Locate the cell with the specified text and output its (x, y) center coordinate. 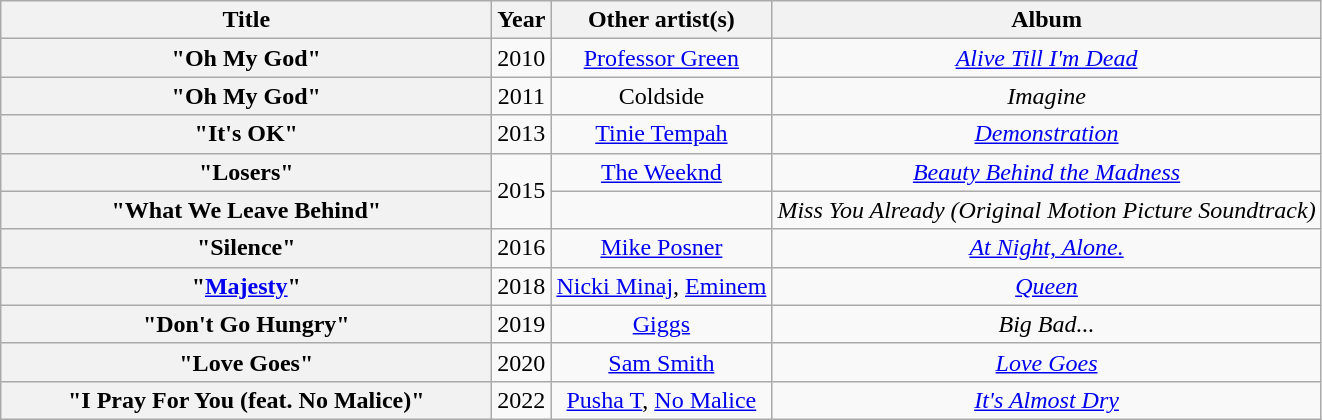
2016 (522, 248)
Big Bad... (1046, 324)
"Don't Go Hungry" (246, 324)
"I Pray For You (feat. No Malice)" (246, 400)
"Losers" (246, 172)
Queen (1046, 286)
Title (246, 20)
"What We Leave Behind" (246, 210)
"It's OK" (246, 134)
Demonstration (1046, 134)
At Night, Alone. (1046, 248)
Pusha T, No Malice (662, 400)
Coldside (662, 96)
Giggs (662, 324)
2013 (522, 134)
Alive Till I'm Dead (1046, 58)
Love Goes (1046, 362)
Nicki Minaj, Eminem (662, 286)
Miss You Already (Original Motion Picture Soundtrack) (1046, 210)
2022 (522, 400)
2011 (522, 96)
Mike Posner (662, 248)
It's Almost Dry (1046, 400)
Sam Smith (662, 362)
Professor Green (662, 58)
Tinie Tempah (662, 134)
Other artist(s) (662, 20)
Album (1046, 20)
"Love Goes" (246, 362)
The Weeknd (662, 172)
2018 (522, 286)
2015 (522, 191)
2010 (522, 58)
Imagine (1046, 96)
"Silence" (246, 248)
2020 (522, 362)
"Majesty" (246, 286)
2019 (522, 324)
Beauty Behind the Madness (1046, 172)
Year (522, 20)
